Scan for the cell matching the given text and deliver its (x, y) coordinate at center. 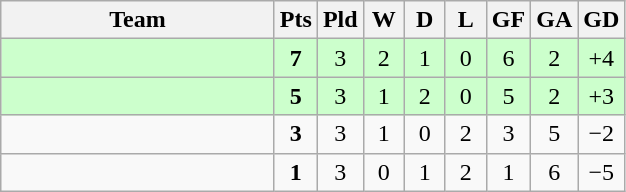
−2 (602, 134)
Pts (296, 20)
+3 (602, 96)
7 (296, 58)
Pld (340, 20)
D (424, 20)
GF (508, 20)
Team (138, 20)
+4 (602, 58)
GD (602, 20)
GA (554, 20)
W (384, 20)
L (466, 20)
−5 (602, 172)
